Scan for the cell matching the given text and deliver its (x, y) coordinate at center. 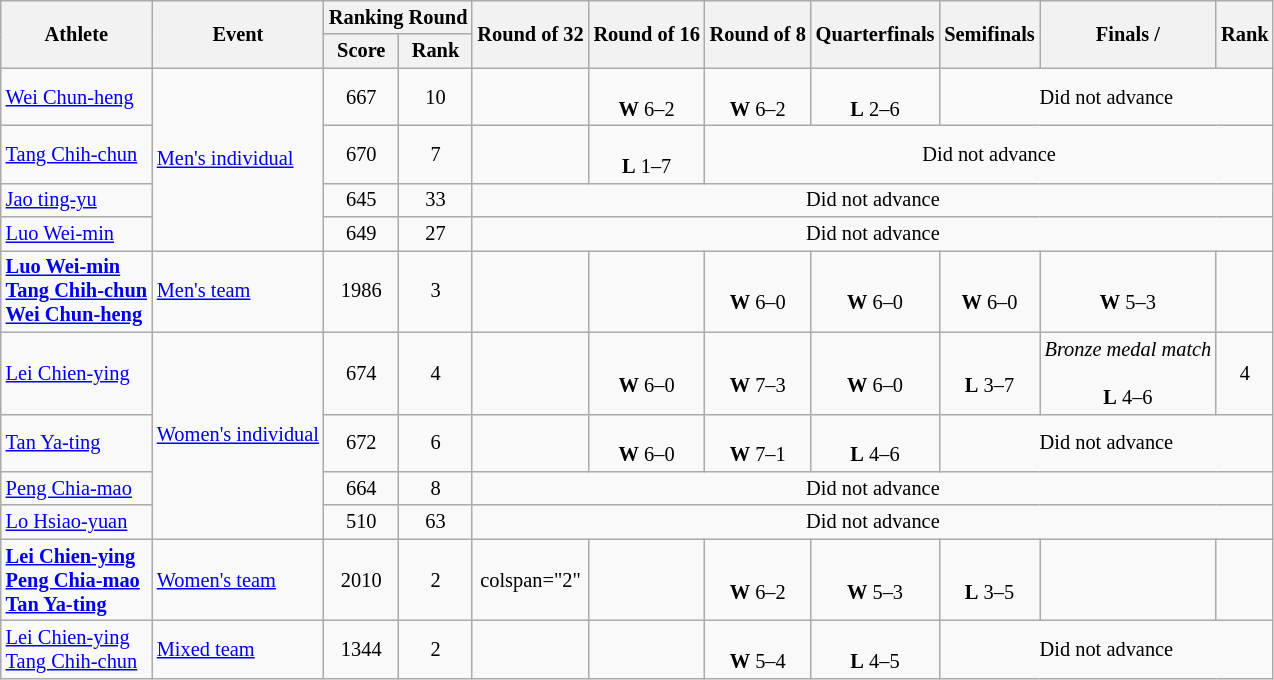
667 (362, 97)
1344 (362, 649)
Lei Chien-ying (76, 373)
Luo Wei-min Tang Chih-chun Wei Chun-heng (76, 291)
1986 (362, 291)
Athlete (76, 34)
Tan Ya-ting (76, 443)
10 (436, 97)
645 (362, 200)
Tang Chih-chun (76, 154)
Round of 8 (758, 34)
Women's team (238, 580)
Ranking Round (398, 17)
Men's team (238, 291)
L 4–6 (876, 443)
Luo Wei-min (76, 234)
Men's individual (238, 160)
W 7–1 (758, 443)
W 5–4 (758, 649)
Wei Chun-heng (76, 97)
Peng Chia-mao (76, 488)
colspan="2" (530, 580)
6 (436, 443)
510 (362, 522)
33 (436, 200)
670 (362, 154)
Quarterfinals (876, 34)
Women's individual (238, 436)
W 7–3 (758, 373)
664 (362, 488)
Round of 32 (530, 34)
Semifinals (989, 34)
7 (436, 154)
L 1–7 (647, 154)
2010 (362, 580)
L 2–6 (876, 97)
Round of 16 (647, 34)
8 (436, 488)
Lei Chien-ying Peng Chia-mao Tan Ya-ting (76, 580)
Lei Chien-ying Tang Chih-chun (76, 649)
Lo Hsiao-yuan (76, 522)
L 4–5 (876, 649)
Event (238, 34)
Bronze medal matchL 4–6 (1128, 373)
Mixed team (238, 649)
674 (362, 373)
Finals / (1128, 34)
Jao ting-yu (76, 200)
Score (362, 51)
649 (362, 234)
L 3–5 (989, 580)
27 (436, 234)
672 (362, 443)
63 (436, 522)
3 (436, 291)
L 3–7 (989, 373)
